For the text-containing cell, return its midpoint in (x, y) coordinate format. 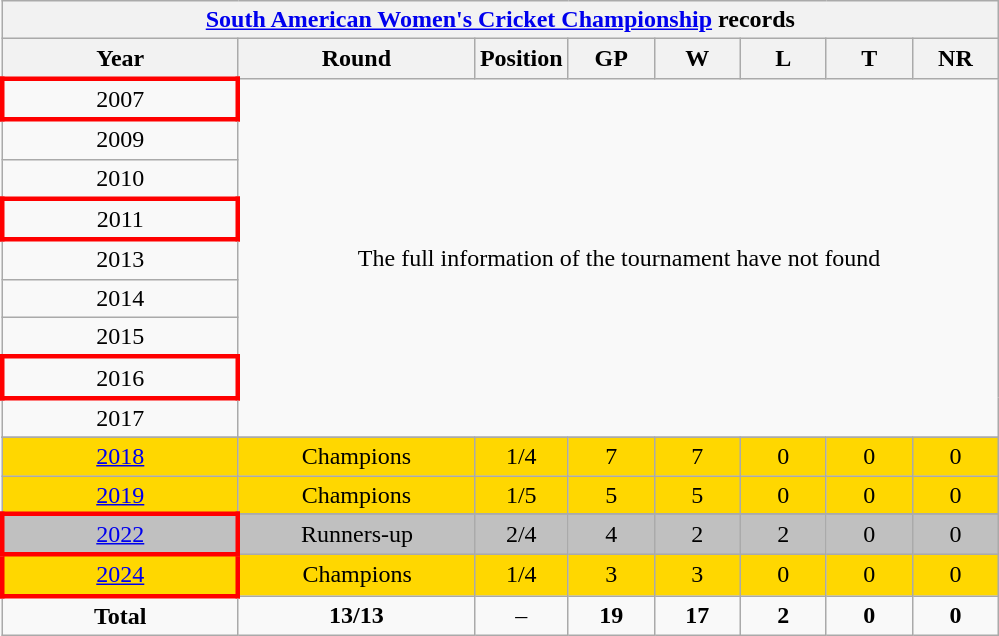
17 (697, 616)
W (697, 59)
2/4 (521, 534)
GP (611, 59)
The full information of the tournament have not found (618, 258)
NR (955, 59)
2007 (120, 98)
– (521, 616)
L (783, 59)
Round (356, 59)
2022 (120, 534)
1/5 (521, 495)
2013 (120, 260)
2015 (120, 337)
2018 (120, 456)
2024 (120, 576)
4 (611, 534)
2011 (120, 220)
2014 (120, 298)
2010 (120, 179)
2017 (120, 418)
Year (120, 59)
South American Women's Cricket Championship records (500, 20)
Total (120, 616)
2009 (120, 139)
2016 (120, 378)
Position (521, 59)
13/13 (356, 616)
2019 (120, 495)
T (869, 59)
19 (611, 616)
Runners-up (356, 534)
